Scan for the cell matching the given text and deliver its [X, Y] coordinate at center. 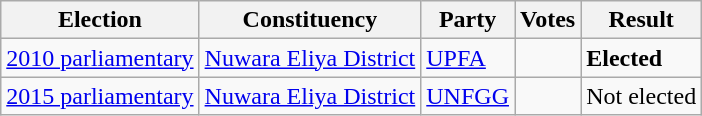
Elected [642, 58]
Party [468, 20]
Election [100, 20]
Constituency [310, 20]
UNFGG [468, 96]
2010 parliamentary [100, 58]
Votes [547, 20]
UPFA [468, 58]
Result [642, 20]
2015 parliamentary [100, 96]
Not elected [642, 96]
